Find where the given text appears and provide that cell's center as (x, y) coordinate. 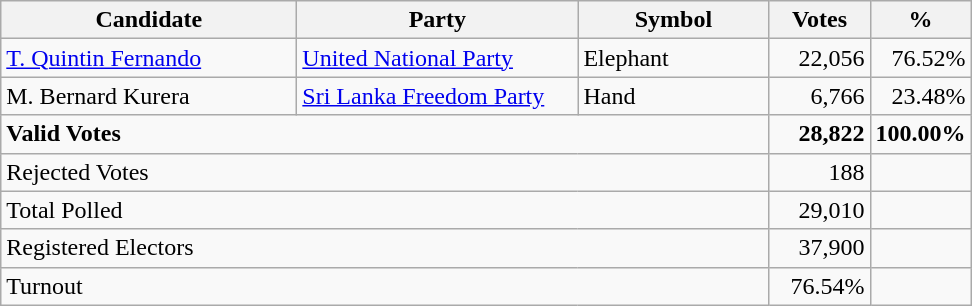
Rejected Votes (385, 172)
76.52% (920, 58)
T. Quintin Fernando (149, 58)
188 (820, 172)
Registered Electors (385, 248)
76.54% (820, 286)
28,822 (820, 134)
United National Party (438, 58)
6,766 (820, 96)
29,010 (820, 210)
Turnout (385, 286)
Party (438, 20)
37,900 (820, 248)
100.00% (920, 134)
Votes (820, 20)
M. Bernard Kurera (149, 96)
22,056 (820, 58)
Elephant (674, 58)
23.48% (920, 96)
Valid Votes (385, 134)
Symbol (674, 20)
Sri Lanka Freedom Party (438, 96)
Candidate (149, 20)
Hand (674, 96)
% (920, 20)
Total Polled (385, 210)
